Locate the cell with the specified text and output its [x, y] center coordinate. 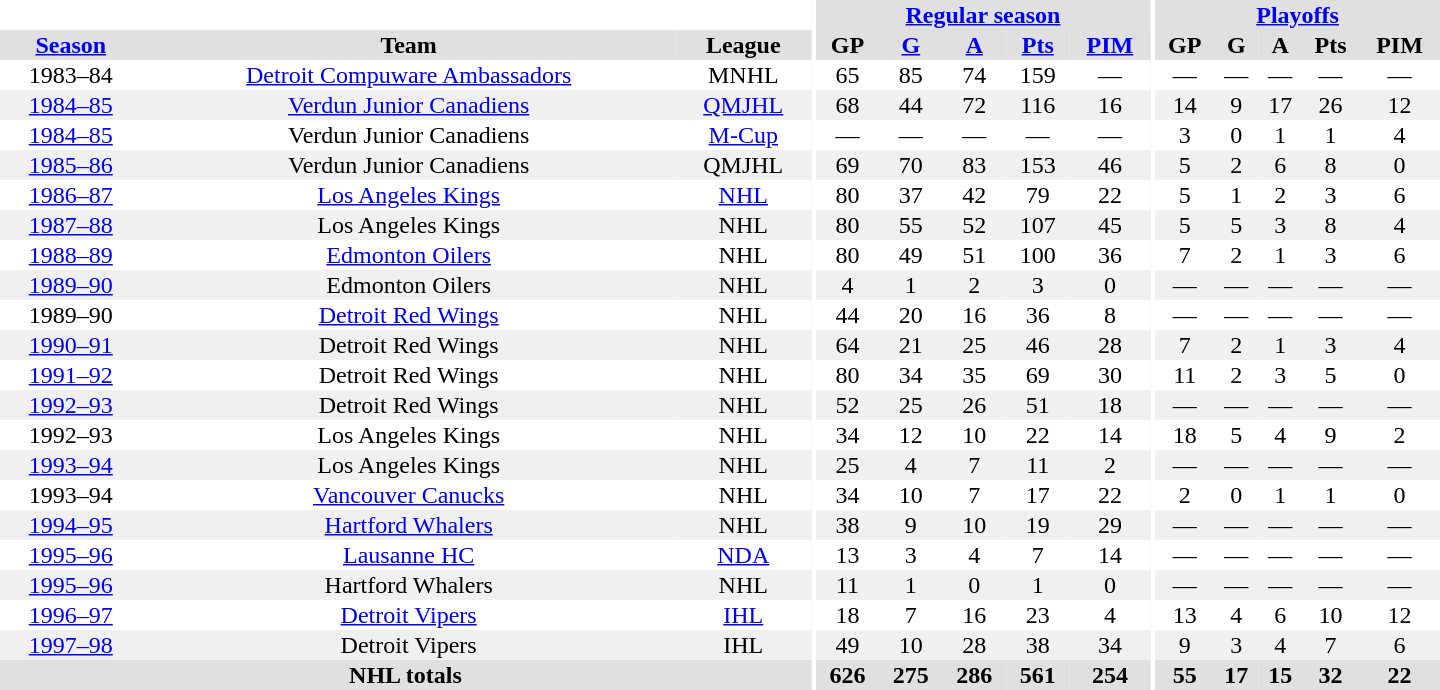
68 [848, 105]
23 [1038, 615]
19 [1038, 525]
NDA [744, 555]
35 [974, 375]
37 [910, 195]
29 [1110, 525]
83 [974, 165]
107 [1038, 225]
15 [1280, 675]
1987–88 [71, 225]
42 [974, 195]
Lausanne HC [409, 555]
100 [1038, 255]
79 [1038, 195]
64 [848, 345]
32 [1330, 675]
626 [848, 675]
NHL totals [406, 675]
561 [1038, 675]
1991–92 [71, 375]
153 [1038, 165]
72 [974, 105]
20 [910, 315]
21 [910, 345]
1985–86 [71, 165]
Team [409, 45]
30 [1110, 375]
65 [848, 75]
Vancouver Canucks [409, 495]
85 [910, 75]
Season [71, 45]
159 [1038, 75]
74 [974, 75]
1994–95 [71, 525]
League [744, 45]
45 [1110, 225]
116 [1038, 105]
1990–91 [71, 345]
Regular season [984, 15]
1997–98 [71, 645]
MNHL [744, 75]
1988–89 [71, 255]
Playoffs [1298, 15]
M-Cup [744, 135]
1983–84 [71, 75]
1986–87 [71, 195]
286 [974, 675]
254 [1110, 675]
Detroit Compuware Ambassadors [409, 75]
70 [910, 165]
1996–97 [71, 615]
275 [910, 675]
